Detect which cell encompasses the target text, then output its (x, y) center coordinate. 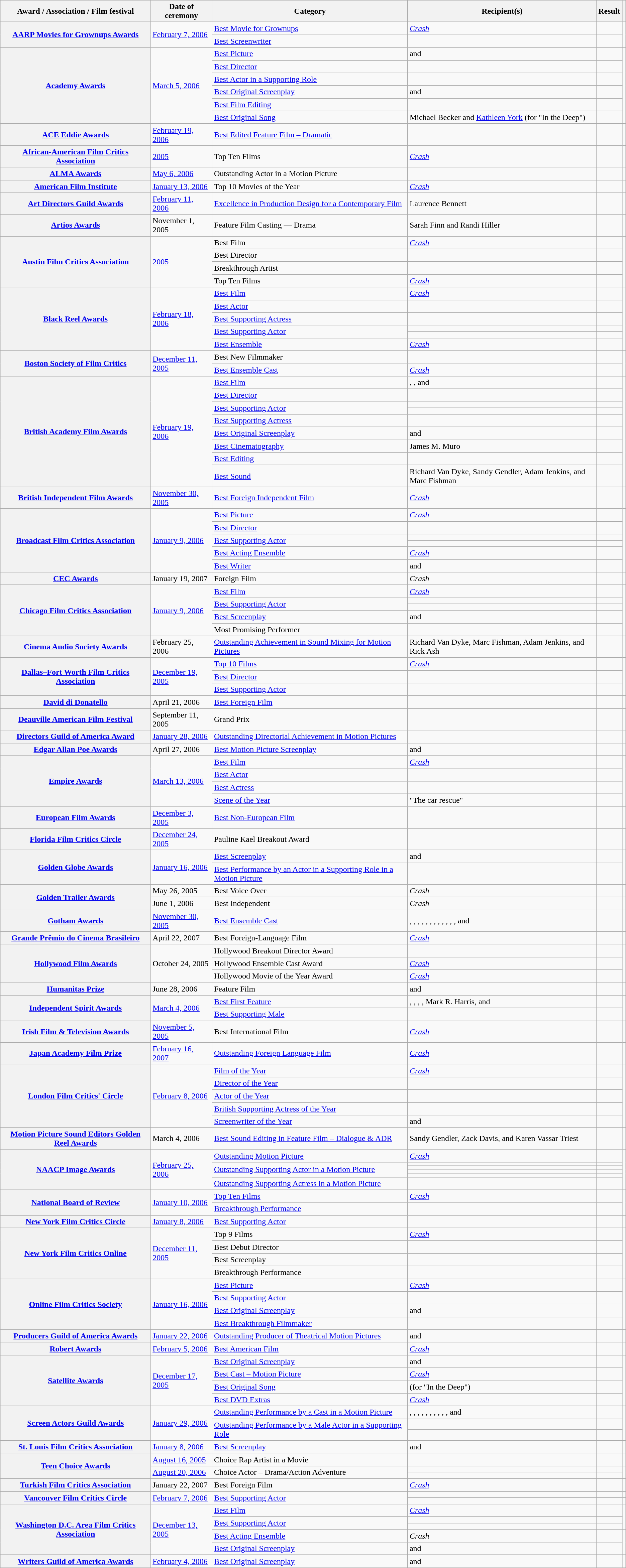
Best Independent (310, 904)
New York Film Critics Online (76, 1253)
October 24, 2005 (182, 963)
Category (310, 11)
Outstanding Producer of Theatrical Motion Pictures (310, 1336)
Outstanding Performance by a Male Actor in a Supporting Role (310, 1430)
Film of the Year (310, 1070)
December 19, 2005 (182, 677)
New York Film Critics Circle (76, 1221)
Outstanding Directorial Achievement in Motion Pictures (310, 737)
January 22, 2007 (182, 1485)
September 11, 2005 (182, 719)
ACE Eddie Awards (76, 134)
November 1, 2005 (182, 225)
Actor of the Year (310, 1096)
Michael Becker and Kathleen York (for "In the Deep") (502, 117)
August 16, 2005 (182, 1459)
Top 10 Movies of the Year (310, 186)
, , , , , , , , , , , , and (502, 921)
January 22, 2006 (182, 1336)
Outstanding Performance by a Cast in a Motion Picture (310, 1412)
May 26, 2005 (182, 891)
Online Film Critics Society (76, 1304)
Best Screenwriter (310, 41)
August 20, 2006 (182, 1472)
Japan Academy Film Prize (76, 1053)
Turkish Film Critics Association (76, 1485)
Best Cinematography (310, 446)
"The car rescue" (502, 800)
, , , , Mark R. Harris, and (502, 1002)
April 21, 2006 (182, 702)
Outstanding Actor in a Motion Picture (310, 173)
Black Reel Awards (76, 319)
Florida Film Critics Circle (76, 839)
Chicago Film Critics Association (76, 610)
European Film Awards (76, 817)
Hollywood Film Awards (76, 963)
British Academy Film Awards (76, 431)
Directors Guild of America Award (76, 737)
Washington D.C. Area Film Critics Association (76, 1530)
November 5, 2005 (182, 1031)
Choice Rap Artist in a Movie (310, 1459)
Teen Choice Awards (76, 1466)
February 11, 2006 (182, 204)
Best Debut Director (310, 1247)
Best Sound (310, 476)
January 10, 2006 (182, 1202)
Screen Actors Guild Awards (76, 1423)
Sandy Gendler, Zack Davis, and Karen Vassar Triest (502, 1139)
Best Movie for Grownups (310, 28)
Empire Awards (76, 781)
British Independent Film Awards (76, 498)
Best Foreign Independent Film (310, 498)
Director of the Year (310, 1083)
Most Promising Performer (310, 629)
Golden Trailer Awards (76, 897)
January 29, 2006 (182, 1423)
CEC Awards (76, 578)
Award / Association / Film festival (76, 11)
Best Edited Feature Film – Dramatic (310, 134)
December 24, 2005 (182, 839)
Humanitas Prize (76, 989)
(for "In the Deep") (502, 1387)
Recipient(s) (502, 11)
Date of ceremony (182, 11)
April 22, 2007 (182, 938)
Breakthrough Artist (310, 268)
January 13, 2006 (182, 186)
Best Ensemble (310, 344)
British Supporting Actress of the Year (310, 1108)
Outstanding Supporting Actress in a Motion Picture (310, 1183)
Foreign Film (310, 578)
Independent Spirit Awards (76, 1008)
AARP Movies for Grownups Awards (76, 35)
Broadcast Film Critics Association (76, 540)
Academy Awards (76, 86)
Best Film Editing (310, 105)
ALMA Awards (76, 173)
February 16, 2007 (182, 1053)
Artios Awards (76, 225)
Best Cast – Motion Picture (310, 1374)
Best Actor in a Supporting Role (310, 79)
Grande Prêmio do Cinema Brasileiro (76, 938)
Best Writer (310, 566)
April 27, 2006 (182, 749)
December 3, 2005 (182, 817)
Best Breakthrough Filmmaker (310, 1323)
May 6, 2006 (182, 173)
Best Actress (310, 787)
Scene of the Year (310, 800)
Excellence in Production Design for a Contemporary Film (310, 204)
Producers Guild of America Awards (76, 1336)
Best New Filmmaker (310, 357)
Feature Film Casting — Drama (310, 225)
Gotham Awards (76, 921)
Outstanding Achievement in Sound Mixing for Motion Pictures (310, 647)
Outstanding Supporting Actor in a Motion Picture (310, 1170)
Richard Van Dyke, Sandy Gendler, Adam Jenkins, and Marc Fishman (502, 476)
, , and (502, 382)
February 4, 2006 (182, 1561)
Best DVD Extras (310, 1400)
Deauville American Film Festival (76, 719)
Best Sound Editing in Feature Film – Dialogue & ADR (310, 1139)
Vancouver Film Critics Circle (76, 1497)
Outstanding Motion Picture (310, 1156)
Motion Picture Sound Editors Golden Reel Awards (76, 1139)
February 8, 2006 (182, 1096)
Best Motion Picture Screenplay (310, 749)
Pauline Kael Breakout Award (310, 839)
Best Non-European Film (310, 817)
Feature Film (310, 989)
James M. Muro (502, 446)
Robert Awards (76, 1349)
London Film Critics' Circle (76, 1096)
Writers Guild of America Awards (76, 1561)
Golden Globe Awards (76, 867)
June 28, 2006 (182, 989)
Best International Film (310, 1031)
, , , , , , , , , , and (502, 1412)
Outstanding Foreign Language Film (310, 1053)
Austin Film Critics Association (76, 262)
Best American Film (310, 1349)
Dallas–Fort Worth Film Critics Association (76, 677)
Art Directors Guild Awards (76, 204)
Hollywood Movie of the Year Award (310, 976)
Hollywood Breakout Director Award (310, 951)
Grand Prix (310, 719)
December 13, 2005 (182, 1530)
Top 9 Films (310, 1234)
Screenwriter of the Year (310, 1122)
Satellite Awards (76, 1381)
March 5, 2006 (182, 86)
National Board of Review (76, 1202)
Top 10 Films (310, 664)
Hollywood Ensemble Cast Award (310, 963)
January 19, 2007 (182, 578)
NAACP Image Awards (76, 1170)
Best Voice Over (310, 891)
Laurence Bennett (502, 204)
Best Foreign-Language Film (310, 938)
St. Louis Film Critics Association (76, 1447)
Best First Feature (310, 1002)
Boston Society of Film Critics (76, 363)
Best Performance by an Actor in a Supporting Role in a Motion Picture (310, 874)
February 18, 2006 (182, 319)
Best Supporting Male (310, 1014)
David di Donatello (76, 702)
Edgar Allan Poe Awards (76, 749)
Irish Film & Television Awards (76, 1031)
Best Editing (310, 459)
March 13, 2006 (182, 781)
Richard Van Dyke, Marc Fishman, Adam Jenkins, and Rick Ash (502, 647)
Cinema Audio Society Awards (76, 647)
February 5, 2006 (182, 1349)
December 17, 2005 (182, 1381)
Result (609, 11)
Choice Actor – Drama/Action Adventure (310, 1472)
January 28, 2006 (182, 737)
Sarah Finn and Randi Hiller (502, 225)
June 1, 2006 (182, 904)
African-American Film Critics Association (76, 156)
American Film Institute (76, 186)
